Identify which cell holds the provided text, then report its [x, y] central coordinate. 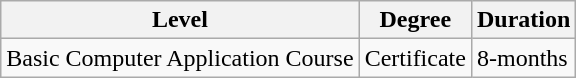
8-months [523, 58]
Duration [523, 20]
Certificate [415, 58]
Degree [415, 20]
Level [180, 20]
Basic Computer Application Course [180, 58]
